Determine the [X, Y] coordinate at the center of the cell enclosing the given text.  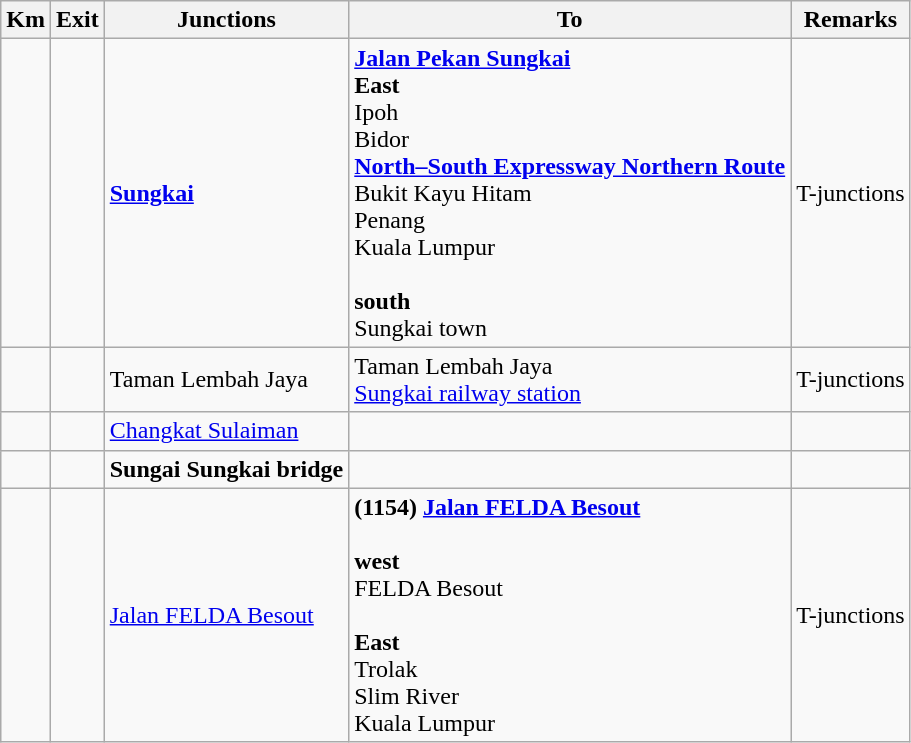
Sungkai [226, 193]
Jalan Pekan SungkaiEast Ipoh Bidor North–South Expressway Northern RouteBukit Kayu HitamPenangKuala LumpursouthSungkai town [570, 193]
Junctions [226, 20]
Taman Lembah Jaya [226, 380]
Remarks [851, 20]
Exit [77, 20]
To [570, 20]
(1154) Jalan FELDA BesoutwestFELDA BesoutEastTrolakSlim RiverKuala Lumpur [570, 615]
Changkat Sulaiman [226, 431]
Taman Lembah JayaSungkai railway station [570, 380]
Sungai Sungkai bridge [226, 469]
Km [26, 20]
Jalan FELDA Besout [226, 615]
